Find where the given text appears and provide that cell's center as (X, Y) coordinate. 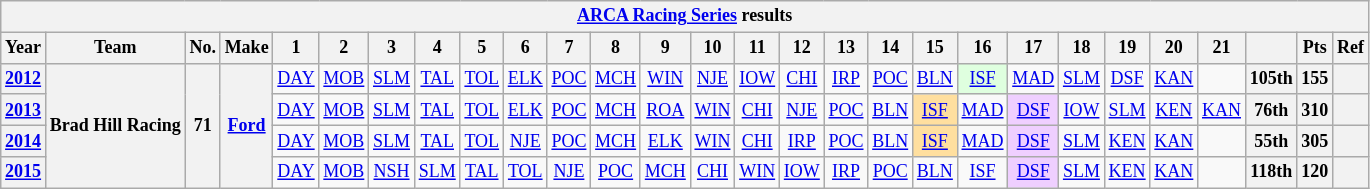
2015 (24, 172)
2012 (24, 78)
Team (115, 48)
118th (1271, 172)
Ford (246, 126)
2013 (24, 110)
310 (1315, 110)
4 (437, 48)
ROA (665, 110)
Year (24, 48)
10 (712, 48)
19 (1127, 48)
9 (665, 48)
71 (202, 126)
Pts (1315, 48)
6 (525, 48)
76th (1271, 110)
305 (1315, 140)
5 (482, 48)
Brad Hill Racing (115, 126)
155 (1315, 78)
12 (802, 48)
No. (202, 48)
Ref (1351, 48)
21 (1222, 48)
2 (344, 48)
2014 (24, 140)
1 (296, 48)
14 (890, 48)
NSH (392, 172)
ARCA Racing Series results (685, 16)
105th (1271, 78)
Make (246, 48)
8 (616, 48)
16 (982, 48)
55th (1271, 140)
20 (1174, 48)
18 (1082, 48)
3 (392, 48)
7 (569, 48)
13 (846, 48)
11 (758, 48)
17 (1034, 48)
15 (936, 48)
120 (1315, 172)
